Identify which cell holds the provided text, then report its [X, Y] central coordinate. 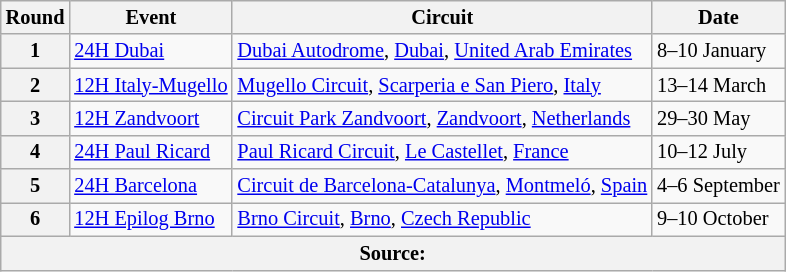
4 [36, 152]
1 [36, 51]
29–30 May [718, 118]
Round [36, 17]
12H Zandvoort [150, 118]
10–12 July [718, 152]
24H Barcelona [150, 186]
Circuit [442, 17]
Paul Ricard Circuit, Le Castellet, France [442, 152]
24H Dubai [150, 51]
24H Paul Ricard [150, 152]
Source: [393, 253]
8–10 January [718, 51]
Dubai Autodrome, Dubai, United Arab Emirates [442, 51]
3 [36, 118]
9–10 October [718, 219]
6 [36, 219]
13–14 March [718, 85]
Date [718, 17]
2 [36, 85]
4–6 September [718, 186]
Circuit de Barcelona-Catalunya, Montmeló, Spain [442, 186]
12H Epilog Brno [150, 219]
Event [150, 17]
5 [36, 186]
Mugello Circuit, Scarperia e San Piero, Italy [442, 85]
12H Italy-Mugello [150, 85]
Circuit Park Zandvoort, Zandvoort, Netherlands [442, 118]
Brno Circuit, Brno, Czech Republic [442, 219]
